Scan for the cell matching the given text and deliver its (x, y) coordinate at center. 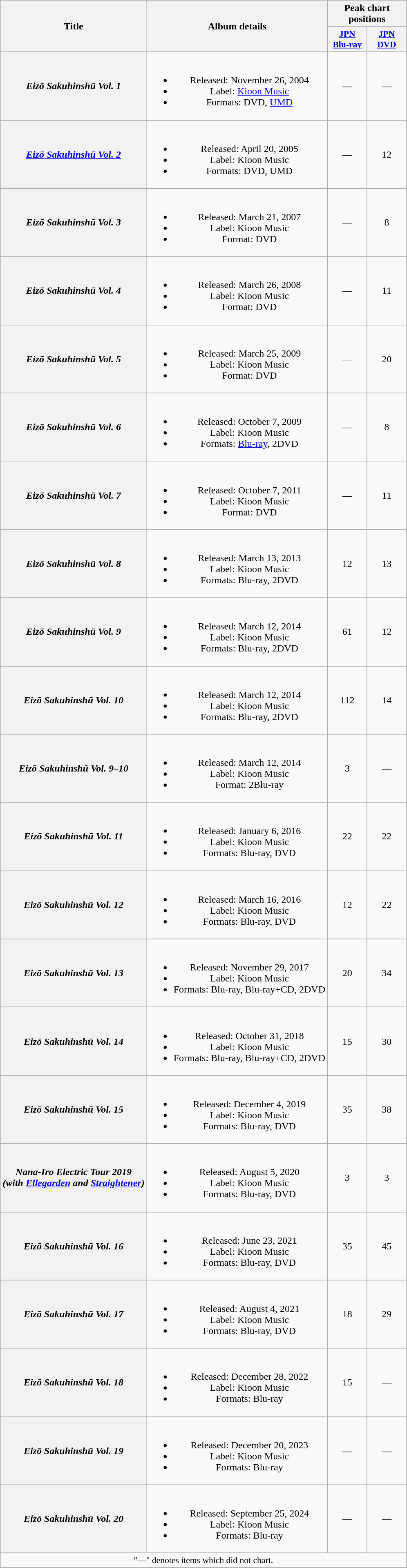
Released: December 4, 2019Label: Kioon MusicFormats: Blu-ray, DVD (237, 1109)
Released: November 29, 2017Label: Kioon MusicFormats: Blu-ray, Blu-ray+CD, 2DVD (237, 973)
Eizō Sakuhinshū Vol. 14 (74, 1042)
Eizō Sakuhinshū Vol. 3 (74, 222)
"—" denotes items which did not chart. (203, 1560)
38 (387, 1109)
Eizō Sakuhinshū Vol. 5 (74, 359)
13 (387, 564)
Released: March 21, 2007Label: Kioon MusicFormat: DVD (237, 222)
Released: December 20, 2023Label: Kioon MusicFormats: Blu-ray (237, 1451)
Released: October 7, 2011Label: Kioon MusicFormat: DVD (237, 495)
18 (347, 1314)
Eizō Sakuhinshū Vol. 12 (74, 905)
Released: March 25, 2009Label: Kioon MusicFormat: DVD (237, 359)
Album details (237, 26)
112 (347, 700)
Released: December 28, 2022Label: Kioon MusicFormats: Blu-ray (237, 1382)
Eizō Sakuhinshū Vol. 11 (74, 836)
Released: September 25, 2024Label: Kioon MusicFormats: Blu-ray (237, 1519)
Eizō Sakuhinshū Vol. 15 (74, 1109)
Eizō Sakuhinshū Vol. 8 (74, 564)
Released: June 23, 2021Label: Kioon MusicFormats: Blu-ray, DVD (237, 1246)
Eizō Sakuhinshū Vol. 18 (74, 1382)
Eizō Sakuhinshū Vol. 1 (74, 86)
Eizō Sakuhinshū Vol. 6 (74, 427)
Peak chart positions (367, 14)
61 (347, 631)
Released: March 12, 2014Label: Kioon MusicFormat: 2Blu-ray (237, 769)
Title (74, 26)
Eizō Sakuhinshū Vol. 9 (74, 631)
Eizō Sakuhinshū Vol. 19 (74, 1451)
Eizō Sakuhinshū Vol. 20 (74, 1519)
Released: October 31, 2018Label: Kioon MusicFormats: Blu-ray, Blu-ray+CD, 2DVD (237, 1042)
34 (387, 973)
JPNDVD (387, 39)
30 (387, 1042)
Released: August 5, 2020Label: Kioon MusicFormats: Blu-ray, DVD (237, 1178)
Eizō Sakuhinshū Vol. 2 (74, 154)
14 (387, 700)
Eizō Sakuhinshū Vol. 13 (74, 973)
Released: March 16, 2016Label: Kioon MusicFormats: Blu-ray, DVD (237, 905)
Released: March 26, 2008Label: Kioon MusicFormat: DVD (237, 291)
Eizō Sakuhinshū Vol. 16 (74, 1246)
Eizō Sakuhinshū Vol. 17 (74, 1314)
JPNBlu-ray (347, 39)
Eizō Sakuhinshū Vol. 7 (74, 495)
29 (387, 1314)
Eizō Sakuhinshū Vol. 9–10 (74, 769)
Released: October 7, 2009Label: Kioon MusicFormats: Blu-ray, 2DVD (237, 427)
45 (387, 1246)
Released: March 13, 2013Label: Kioon MusicFormats: Blu-ray, 2DVD (237, 564)
Nana-Iro Electric Tour 2019(with Ellegarden and Straightener) (74, 1178)
Eizō Sakuhinshū Vol. 10 (74, 700)
Released: April 20, 2005Label: Kioon MusicFormats: DVD, UMD (237, 154)
Released: January 6, 2016Label: Kioon MusicFormats: Blu-ray, DVD (237, 836)
Released: November 26, 2004Label: Kioon MusicFormats: DVD, UMD (237, 86)
Eizō Sakuhinshū Vol. 4 (74, 291)
Released: August 4, 2021Label: Kioon MusicFormats: Blu-ray, DVD (237, 1314)
